Return (x, y) of the center of cell containing provided text 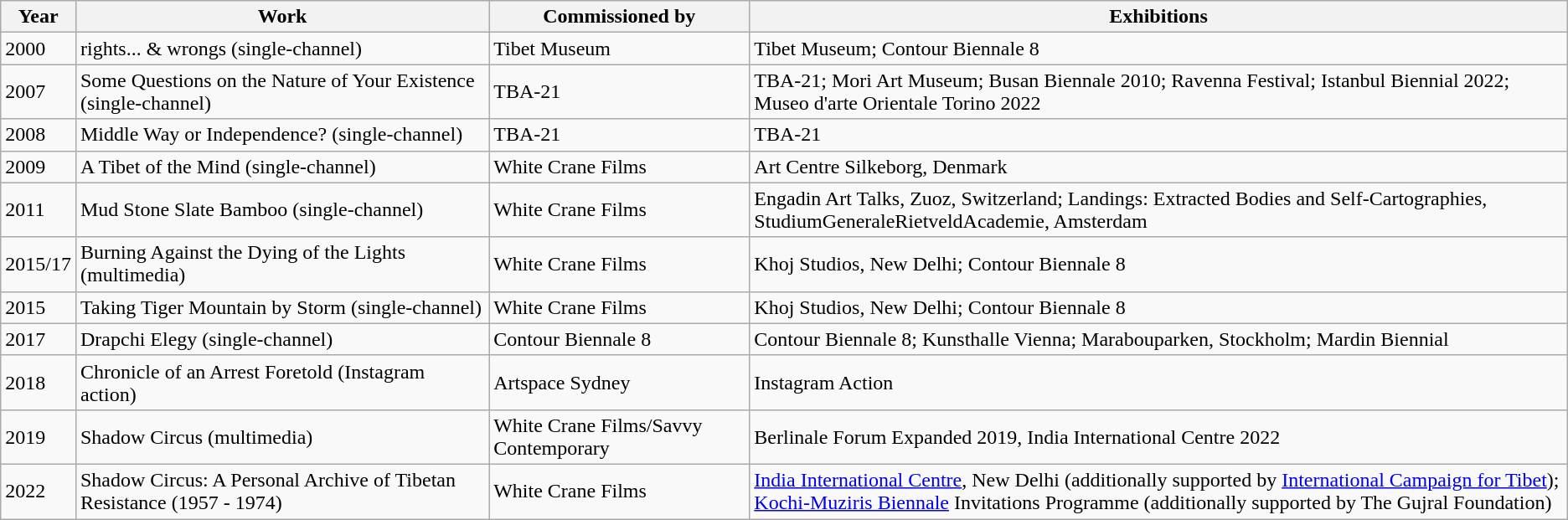
Some Questions on the Nature of Your Existence (single-channel) (281, 92)
Mud Stone Slate Bamboo (single-channel) (281, 209)
rights... & wrongs (single-channel) (281, 49)
Chronicle of an Arrest Foretold (Instagram action) (281, 382)
Art Centre Silkeborg, Denmark (1158, 167)
Shadow Circus: A Personal Archive of Tibetan Resistance (1957 - 1974) (281, 491)
2022 (39, 491)
2015/17 (39, 265)
Middle Way or Independence? (single-channel) (281, 135)
Work (281, 17)
2008 (39, 135)
2009 (39, 167)
2019 (39, 437)
Instagram Action (1158, 382)
Contour Biennale 8 (620, 339)
Berlinale Forum Expanded 2019, India International Centre 2022 (1158, 437)
Commissioned by (620, 17)
2011 (39, 209)
White Crane Films/Savvy Contemporary (620, 437)
Drapchi Elegy (single-channel) (281, 339)
Exhibitions (1158, 17)
Burning Against the Dying of the Lights (multimedia) (281, 265)
2000 (39, 49)
Artspace Sydney (620, 382)
2015 (39, 307)
Tibet Museum (620, 49)
Year (39, 17)
Tibet Museum; Contour Biennale 8 (1158, 49)
2018 (39, 382)
Contour Biennale 8; Kunsthalle Vienna; Marabouparken, Stockholm; Mardin Biennial (1158, 339)
2017 (39, 339)
2007 (39, 92)
Taking Tiger Mountain by Storm (single-channel) (281, 307)
TBA-21; Mori Art Museum; Busan Biennale 2010; Ravenna Festival; Istanbul Biennial 2022; Museo d'arte Orientale Torino 2022 (1158, 92)
Engadin Art Talks, Zuoz, Switzerland; Landings: Extracted Bodies and Self-Cartographies, StudiumGeneraleRietveldAcademie, Amsterdam (1158, 209)
Shadow Circus (multimedia) (281, 437)
A Tibet of the Mind (single-channel) (281, 167)
